Provide the [x, y] coordinate of the cell's center where the given text is located.  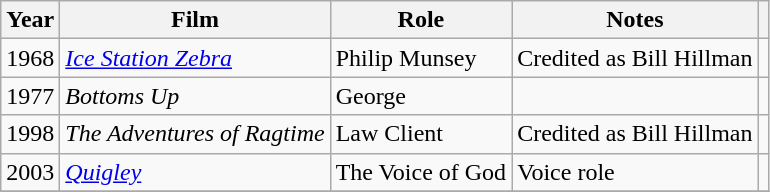
The Voice of God [420, 172]
1977 [30, 96]
Law Client [420, 134]
The Adventures of Ragtime [195, 134]
2003 [30, 172]
Notes [635, 20]
Role [420, 20]
Year [30, 20]
Bottoms Up [195, 96]
Philip Munsey [420, 58]
Voice role [635, 172]
Film [195, 20]
1998 [30, 134]
George [420, 96]
Ice Station Zebra [195, 58]
1968 [30, 58]
Quigley [195, 172]
